Provide the [x, y] coordinate of the cell's center where the given text is located.  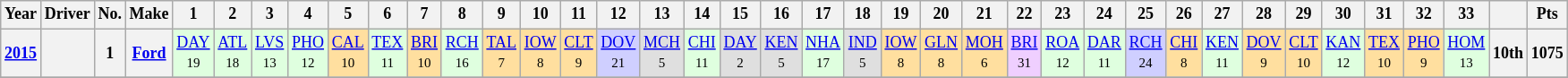
20 [942, 14]
16 [781, 14]
RCH16 [462, 53]
Pts [1547, 14]
CLT9 [578, 53]
17 [823, 14]
KEN5 [781, 53]
HOM13 [1466, 53]
DOV9 [1264, 53]
22 [1024, 14]
NHA17 [823, 53]
12 [618, 14]
2015 [21, 53]
29 [1303, 14]
2 [233, 14]
6 [388, 14]
1075 [1547, 53]
24 [1104, 14]
28 [1264, 14]
30 [1343, 14]
KEN11 [1223, 53]
8 [462, 14]
DAY19 [193, 53]
7 [424, 14]
33 [1466, 14]
MOH6 [984, 53]
Year [21, 14]
4 [308, 14]
DOV21 [618, 53]
BRI31 [1024, 53]
31 [1385, 14]
CHI11 [702, 53]
PHO12 [308, 53]
RCH24 [1146, 53]
15 [740, 14]
11 [578, 14]
5 [347, 14]
TEX11 [388, 53]
Ford [149, 53]
MCH5 [662, 53]
CAL10 [347, 53]
21 [984, 14]
25 [1146, 14]
BRI10 [424, 53]
TAL7 [501, 53]
Driver [67, 14]
PHO9 [1423, 53]
23 [1063, 14]
10th [1509, 53]
32 [1423, 14]
26 [1184, 14]
9 [501, 14]
19 [900, 14]
27 [1223, 14]
DAR11 [1104, 53]
No. [109, 14]
GLN8 [942, 53]
CHI8 [1184, 53]
18 [863, 14]
KAN12 [1343, 53]
LVS13 [270, 53]
Make [149, 14]
10 [541, 14]
TEX10 [1385, 53]
14 [702, 14]
ATL18 [233, 53]
13 [662, 14]
ROA12 [1063, 53]
3 [270, 14]
CLT10 [1303, 53]
IND5 [863, 53]
DAY2 [740, 53]
